Search for the cell housing the specified text and yield its [X, Y] center coordinate. 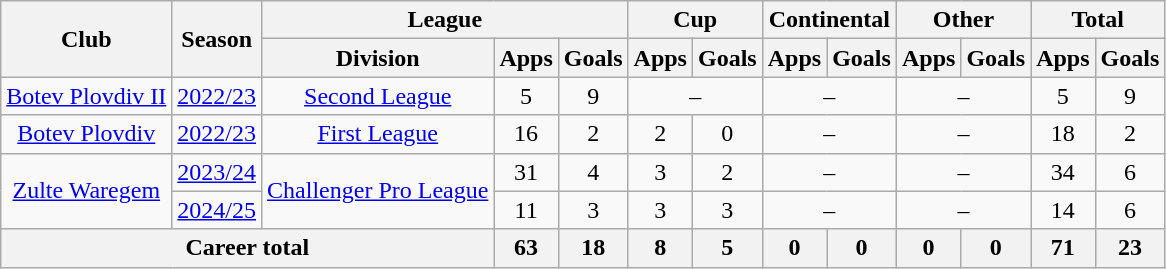
71 [1063, 248]
2023/24 [217, 172]
Career total [248, 248]
2024/25 [217, 210]
Other [963, 20]
16 [526, 134]
31 [526, 172]
11 [526, 210]
Botev Plovdiv II [86, 96]
8 [660, 248]
Club [86, 39]
League [445, 20]
First League [378, 134]
Zulte Waregem [86, 191]
4 [593, 172]
23 [1130, 248]
Continental [829, 20]
Total [1098, 20]
Botev Plovdiv [86, 134]
34 [1063, 172]
63 [526, 248]
Challenger Pro League [378, 191]
Season [217, 39]
14 [1063, 210]
Cup [695, 20]
Second League [378, 96]
Division [378, 58]
